Find where the given text appears and provide that cell's center as [X, Y] coordinate. 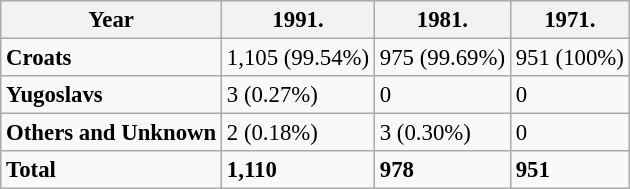
Others and Unknown [112, 133]
3 (0.27%) [298, 95]
Year [112, 20]
Yugoslavs [112, 95]
975 (99.69%) [442, 58]
1971. [570, 20]
951 (100%) [570, 58]
Total [112, 170]
1,110 [298, 170]
1981. [442, 20]
978 [442, 170]
3 (0.30%) [442, 133]
Croats [112, 58]
2 (0.18%) [298, 133]
951 [570, 170]
1,105 (99.54%) [298, 58]
1991. [298, 20]
